From the cell containing the given text, extract its center point as [X, Y] coordinate. 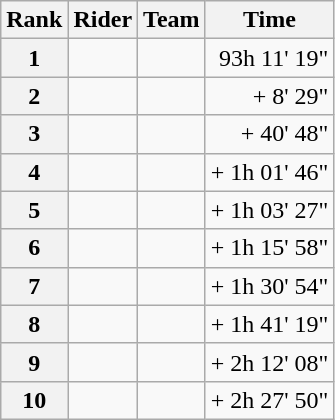
Time [270, 20]
+ 1h 03' 27" [270, 210]
+ 1h 01' 46" [270, 172]
+ 2h 27' 50" [270, 400]
10 [34, 400]
+ 1h 41' 19" [270, 324]
5 [34, 210]
Team [172, 20]
3 [34, 134]
+ 8' 29" [270, 96]
93h 11' 19" [270, 58]
6 [34, 248]
Rider [103, 20]
+ 2h 12' 08" [270, 362]
+ 40' 48" [270, 134]
9 [34, 362]
1 [34, 58]
8 [34, 324]
7 [34, 286]
4 [34, 172]
+ 1h 30' 54" [270, 286]
2 [34, 96]
+ 1h 15' 58" [270, 248]
Rank [34, 20]
